Find where the given text appears and provide that cell's center as [X, Y] coordinate. 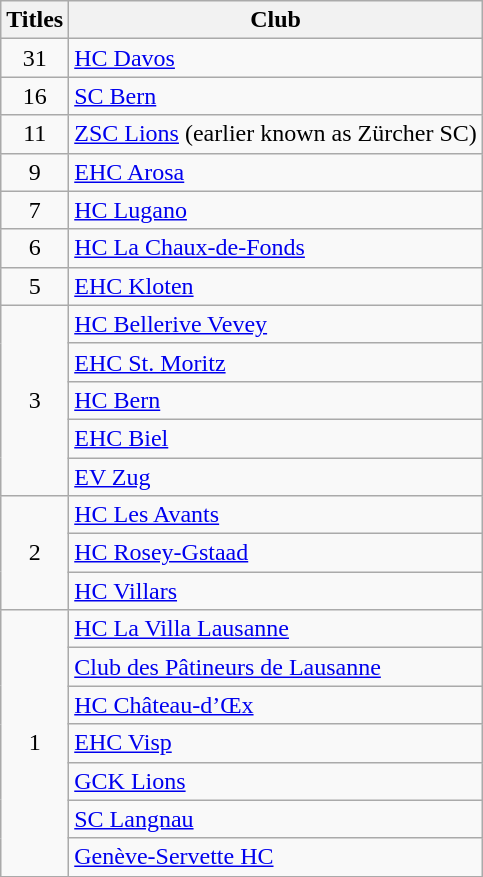
EHC Biel [276, 438]
5 [35, 286]
HC La Villa Lausanne [276, 629]
EHC Visp [276, 743]
HC Château-d’Œx [276, 705]
HC Bellerive Vevey [276, 324]
2 [35, 553]
SC Langnau [276, 819]
16 [35, 96]
HC Bern [276, 400]
GCK Lions [276, 781]
Genève-Servette HC [276, 857]
Titles [35, 20]
HC Rosey-Gstaad [276, 553]
HC Villars [276, 591]
EHC Kloten [276, 286]
Club [276, 20]
HC Davos [276, 58]
9 [35, 172]
31 [35, 58]
ZSC Lions (earlier known as Zürcher SC) [276, 134]
7 [35, 210]
HC La Chaux-de-Fonds [276, 248]
6 [35, 248]
EHC Arosa [276, 172]
11 [35, 134]
Club des Pâtineurs de Lausanne [276, 667]
HC Les Avants [276, 515]
EHC St. Moritz [276, 362]
3 [35, 400]
EV Zug [276, 477]
SC Bern [276, 96]
HC Lugano [276, 210]
1 [35, 743]
